From the cell containing the given text, extract its center point as (X, Y) coordinate. 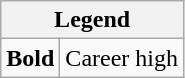
Career high (122, 58)
Legend (92, 20)
Bold (30, 58)
